Search for the cell housing the specified text and yield its [X, Y] center coordinate. 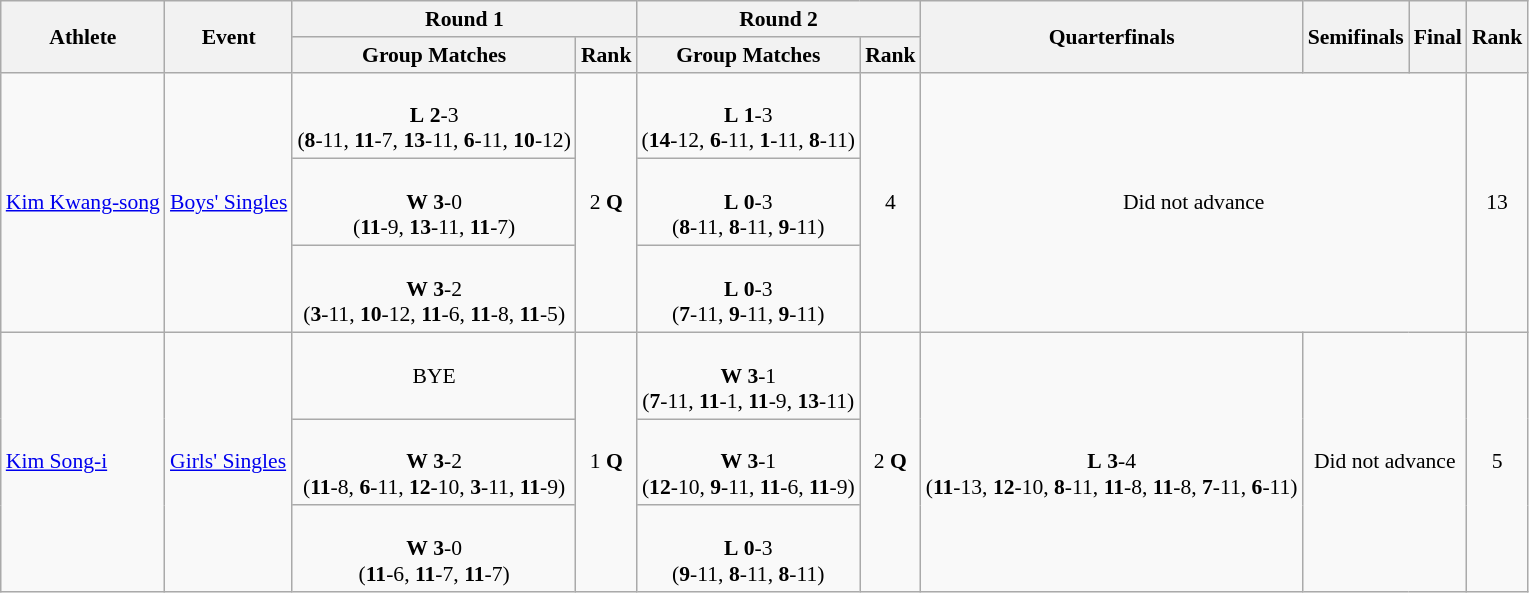
Kim Kwang-song [83, 202]
4 [890, 202]
Boys' Singles [228, 202]
W 3-1 (7-11, 11-1, 11-9, 13-11) [748, 376]
BYE [434, 376]
Round 1 [464, 19]
Kim Song-i [83, 462]
L 0-3 (8-11, 8-11, 9-11) [748, 202]
13 [1498, 202]
L 1-3 (14-12, 6-11, 1-11, 8-11) [748, 116]
Semifinals [1356, 36]
W 3-0 (11-9, 13-11, 11-7) [434, 202]
L 3-4 (11-13, 12-10, 8-11, 11-8, 11-8, 7-11, 6-11) [1112, 462]
5 [1498, 462]
W 3-2 (11-8, 6-11, 12-10, 3-11, 11-9) [434, 462]
L 0-3 (9-11, 8-11, 8-11) [748, 550]
W 3-2 (3-11, 10-12, 11-6, 11-8, 11-5) [434, 290]
Girls' Singles [228, 462]
Round 2 [778, 19]
L 0-3 (7-11, 9-11, 9-11) [748, 290]
1 Q [606, 462]
W 3-1 (12-10, 9-11, 11-6, 11-9) [748, 462]
Quarterfinals [1112, 36]
Final [1438, 36]
W 3-0 (11-6, 11-7, 11-7) [434, 550]
Athlete [83, 36]
Event [228, 36]
L 2-3 (8-11, 11-7, 13-11, 6-11, 10-12) [434, 116]
